Determine the (x, y) coordinate at the center of the cell enclosing the given text.  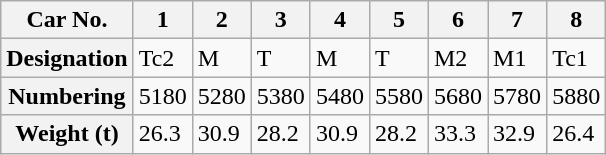
5480 (340, 96)
5 (398, 20)
5880 (576, 96)
Designation (67, 58)
M1 (518, 58)
32.9 (518, 134)
6 (458, 20)
2 (222, 20)
3 (280, 20)
5780 (518, 96)
Tc1 (576, 58)
26.3 (162, 134)
4 (340, 20)
5380 (280, 96)
8 (576, 20)
26.4 (576, 134)
5680 (458, 96)
Car No. (67, 20)
M2 (458, 58)
Tc2 (162, 58)
Weight (t) (67, 134)
Numbering (67, 96)
5580 (398, 96)
7 (518, 20)
5180 (162, 96)
1 (162, 20)
33.3 (458, 134)
5280 (222, 96)
